For the text-containing cell, return its midpoint in (X, Y) coordinate format. 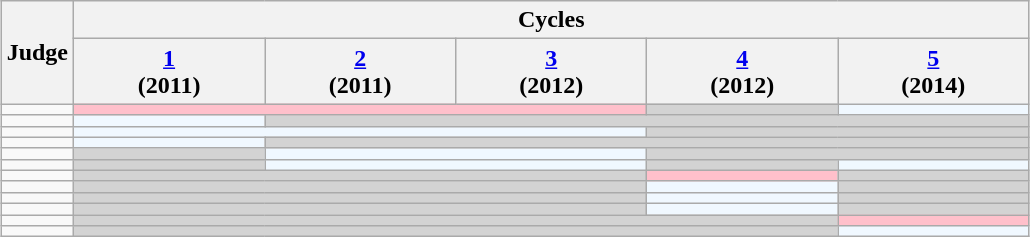
Judge (37, 52)
2 (2011) (360, 72)
Cycles (552, 20)
3 (2012) (552, 72)
4 (2012) (742, 72)
1 (2011) (170, 72)
5 (2014) (934, 72)
